Pinpoint the cell where the given text exists, returning its (X, Y) midpoint coordinate. 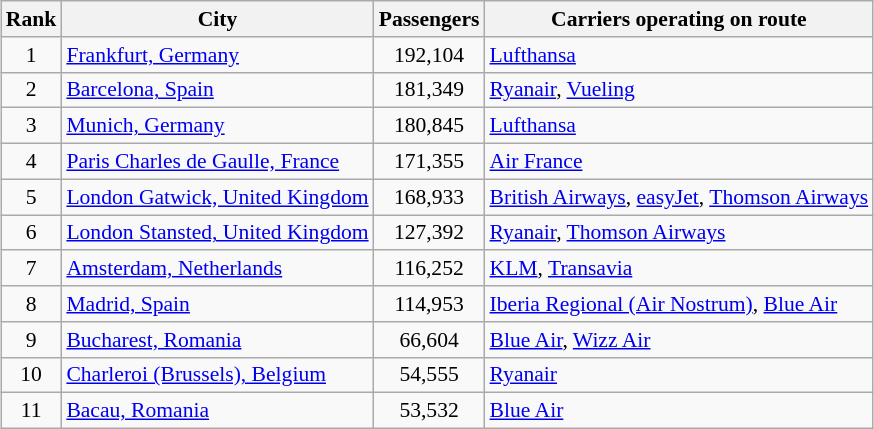
Ryanair, Vueling (680, 90)
11 (32, 411)
Madrid, Spain (217, 304)
116,252 (430, 269)
Passengers (430, 19)
2 (32, 90)
66,604 (430, 340)
1 (32, 55)
4 (32, 162)
KLM, Transavia (680, 269)
Paris Charles de Gaulle, France (217, 162)
Ryanair, Thomson Airways (680, 233)
114,953 (430, 304)
168,933 (430, 197)
171,355 (430, 162)
Bucharest, Romania (217, 340)
Ryanair (680, 375)
London Gatwick, United Kingdom (217, 197)
7 (32, 269)
6 (32, 233)
54,555 (430, 375)
Frankfurt, Germany (217, 55)
181,349 (430, 90)
Munich, Germany (217, 126)
9 (32, 340)
London Stansted, United Kingdom (217, 233)
Rank (32, 19)
127,392 (430, 233)
5 (32, 197)
180,845 (430, 126)
City (217, 19)
Bacau, Romania (217, 411)
8 (32, 304)
Iberia Regional (Air Nostrum), Blue Air (680, 304)
53,532 (430, 411)
Carriers operating on route (680, 19)
Barcelona, Spain (217, 90)
Air France (680, 162)
Blue Air, Wizz Air (680, 340)
3 (32, 126)
192,104 (430, 55)
Blue Air (680, 411)
10 (32, 375)
British Airways, easyJet, Thomson Airways (680, 197)
Amsterdam, Netherlands (217, 269)
Charleroi (Brussels), Belgium (217, 375)
